Provide the [X, Y] coordinate of the cell's center where the given text is located.  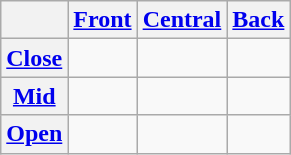
Central [182, 20]
Mid [34, 96]
Front [102, 20]
Back [258, 20]
Close [34, 58]
Open [34, 134]
